Locate the cell with the specified text and output its (X, Y) center coordinate. 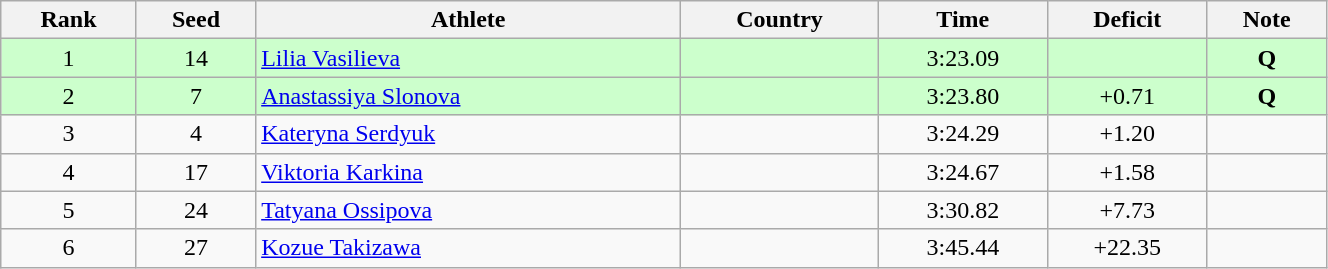
3:23.80 (962, 96)
+7.73 (1127, 210)
2 (69, 96)
Kateryna Serdyuk (468, 134)
1 (69, 58)
3:23.09 (962, 58)
3 (69, 134)
3:24.67 (962, 172)
Tatyana Ossipova (468, 210)
Viktoria Karkina (468, 172)
Athlete (468, 20)
+1.58 (1127, 172)
Lilia Vasilieva (468, 58)
Time (962, 20)
Kozue Takizawa (468, 248)
24 (196, 210)
Note (1266, 20)
5 (69, 210)
+22.35 (1127, 248)
3:45.44 (962, 248)
+0.71 (1127, 96)
Deficit (1127, 20)
Seed (196, 20)
27 (196, 248)
17 (196, 172)
14 (196, 58)
Anastassiya Slonova (468, 96)
3:30.82 (962, 210)
7 (196, 96)
+1.20 (1127, 134)
Country (780, 20)
3:24.29 (962, 134)
Rank (69, 20)
6 (69, 248)
